Search for the cell housing the specified text and yield its [x, y] center coordinate. 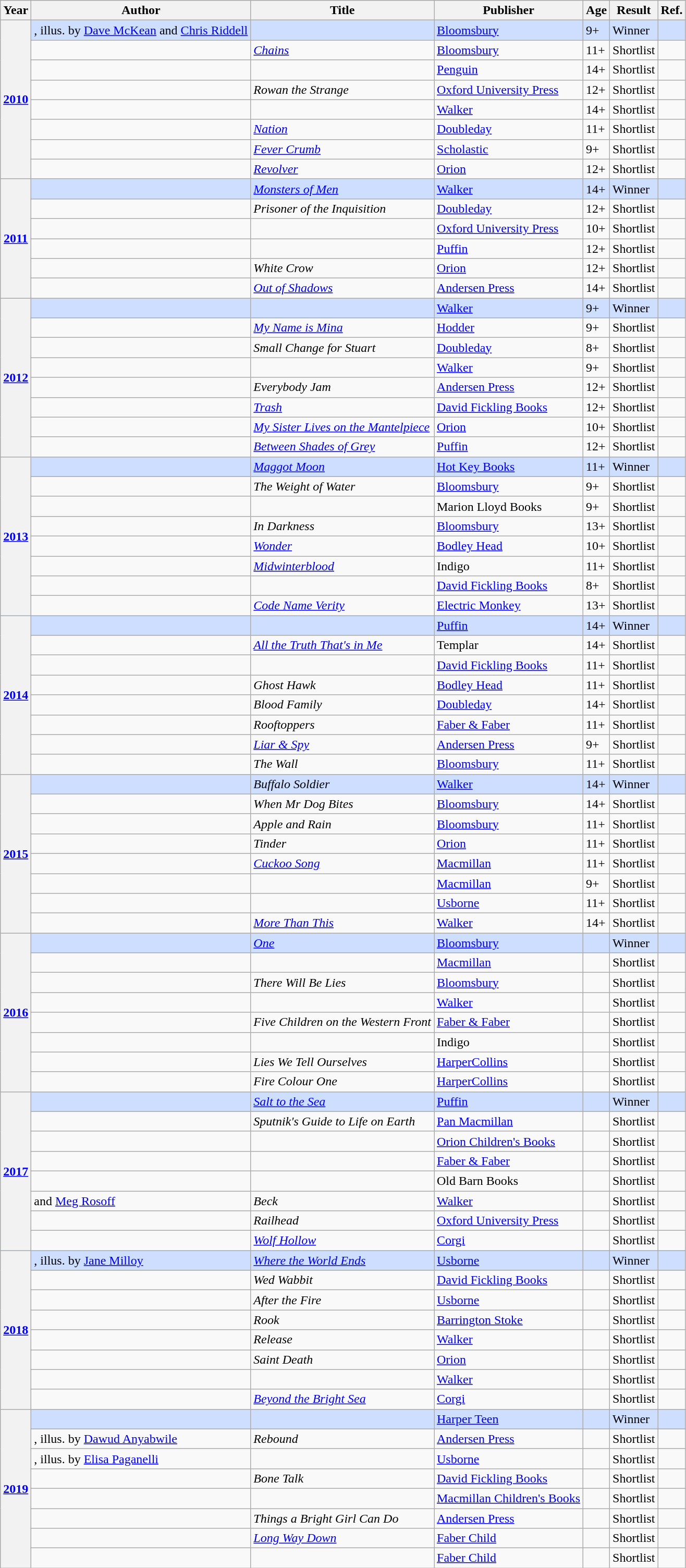
Beyond the Bright Sea [342, 1399]
Salt to the Sea [342, 1101]
In Darkness [342, 526]
Small Change for Stuart [342, 348]
Result [634, 10]
Orion Children's Books [508, 1141]
More Than This [342, 923]
One [342, 943]
Where the World Ends [342, 1260]
Fever Crumb [342, 149]
Nation [342, 129]
Wonder [342, 546]
Prisoner of the Inquisition [342, 209]
After the Fire [342, 1300]
2011 [16, 238]
The Weight of Water [342, 486]
Ghost Hawk [342, 685]
Old Barn Books [508, 1181]
Things a Bright Girl Can Do [342, 1518]
Penguin [508, 70]
Marion Lloyd Books [508, 506]
Release [342, 1340]
Pan Macmillan [508, 1121]
Out of Shadows [342, 288]
Midwinterblood [342, 566]
Macmillan Children's Books [508, 1498]
, illus. by Dawud Anyabwile [141, 1439]
Maggot Moon [342, 467]
All the Truth That's in Me [342, 645]
Bone Talk [342, 1478]
Everybody Jam [342, 387]
2015 [16, 853]
Title [342, 10]
Fire Colour One [342, 1082]
Chains [342, 50]
, illus. by Dave McKean and Chris Riddell [141, 30]
Blood Family [342, 705]
Year [16, 10]
Beck [342, 1200]
, illus. by Elisa Paganelli [141, 1459]
When Mr Dog Bites [342, 804]
2018 [16, 1330]
Scholastic [508, 149]
Wed Wabbit [342, 1280]
Buffalo Soldier [342, 784]
My Sister Lives on the Mantelpiece [342, 427]
Rooftoppers [342, 725]
Monsters of Men [342, 189]
Saint Death [342, 1359]
White Crow [342, 268]
2014 [16, 695]
, illus. by Jane Milloy [141, 1260]
Templar [508, 645]
2013 [16, 536]
Tinder [342, 843]
Liar & Spy [342, 744]
Revolver [342, 169]
Rook [342, 1320]
2019 [16, 1488]
Barrington Stoke [508, 1320]
2012 [16, 377]
Age [596, 10]
Long Way Down [342, 1538]
Railhead [342, 1221]
The Wall [342, 764]
Publisher [508, 10]
Between Shades of Grey [342, 447]
Harper Teen [508, 1419]
Apple and Rain [342, 824]
Cuckoo Song [342, 863]
Five Children on the Western Front [342, 1022]
Trash [342, 407]
Rebound [342, 1439]
Hot Key Books [508, 467]
Code Name Verity [342, 606]
Sputnik's Guide to Life on Earth [342, 1121]
Wolf Hollow [342, 1241]
Ref. [671, 10]
There Will Be Lies [342, 983]
2010 [16, 100]
Rowan the Strange [342, 90]
Hodder [508, 328]
2017 [16, 1171]
Electric Monkey [508, 606]
Lies We Tell Ourselves [342, 1062]
and Meg Rosoff [141, 1200]
My Name is Mina [342, 328]
Author [141, 10]
2016 [16, 1012]
